Return the (x, y) coordinate for the center point of the cell that contains the specified text.  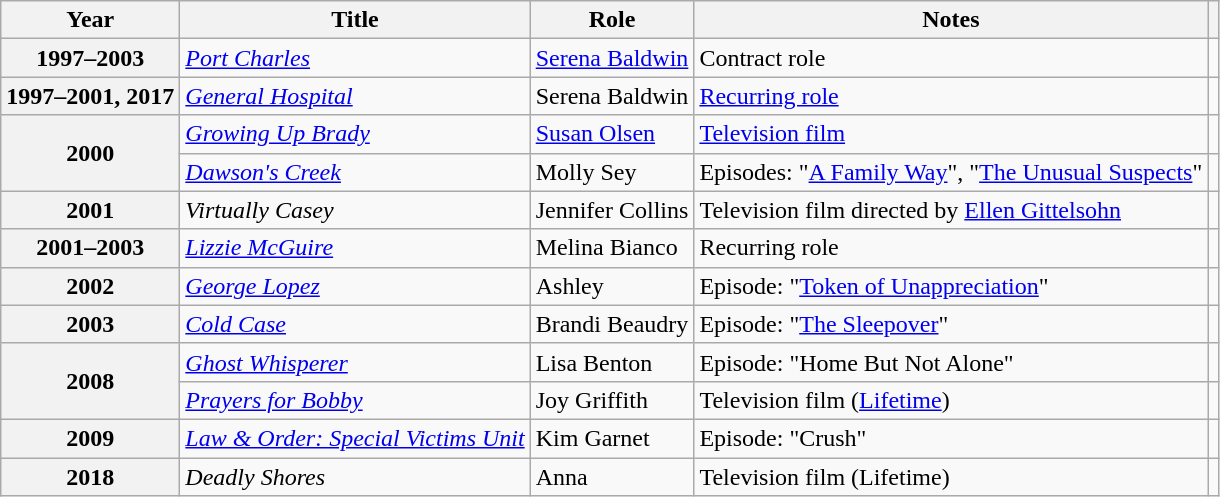
Susan Olsen (612, 134)
Television film (951, 134)
2001–2003 (90, 248)
1997–2001, 2017 (90, 96)
Melina Bianco (612, 248)
Ghost Whisperer (355, 362)
Virtually Casey (355, 210)
Joy Griffith (612, 400)
Episode: "The Sleepover" (951, 324)
Lizzie McGuire (355, 248)
Kim Garnet (612, 438)
1997–2003 (90, 58)
2018 (90, 477)
Role (612, 20)
Cold Case (355, 324)
2003 (90, 324)
2008 (90, 381)
Growing Up Brady (355, 134)
Molly Sey (612, 172)
Lisa Benton (612, 362)
Television film directed by Ellen Gittelsohn (951, 210)
Episodes: "A Family Way", "The Unusual Suspects" (951, 172)
2000 (90, 153)
Port Charles (355, 58)
Episode: "Home But Not Alone" (951, 362)
Brandi Beaudry (612, 324)
Dawson's Creek (355, 172)
2002 (90, 286)
General Hospital (355, 96)
Year (90, 20)
2009 (90, 438)
Contract role (951, 58)
Title (355, 20)
Ashley (612, 286)
Anna (612, 477)
Episode: "Token of Unappreciation" (951, 286)
Jennifer Collins (612, 210)
Notes (951, 20)
George Lopez (355, 286)
Episode: "Crush" (951, 438)
2001 (90, 210)
Law & Order: Special Victims Unit (355, 438)
Deadly Shores (355, 477)
Prayers for Bobby (355, 400)
